Determine the [x, y] coordinate at the center of the cell enclosing the given text.  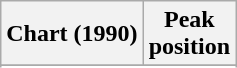
Peakposition [189, 34]
Chart (1990) [72, 34]
